Locate the cell with the specified text and output its [x, y] center coordinate. 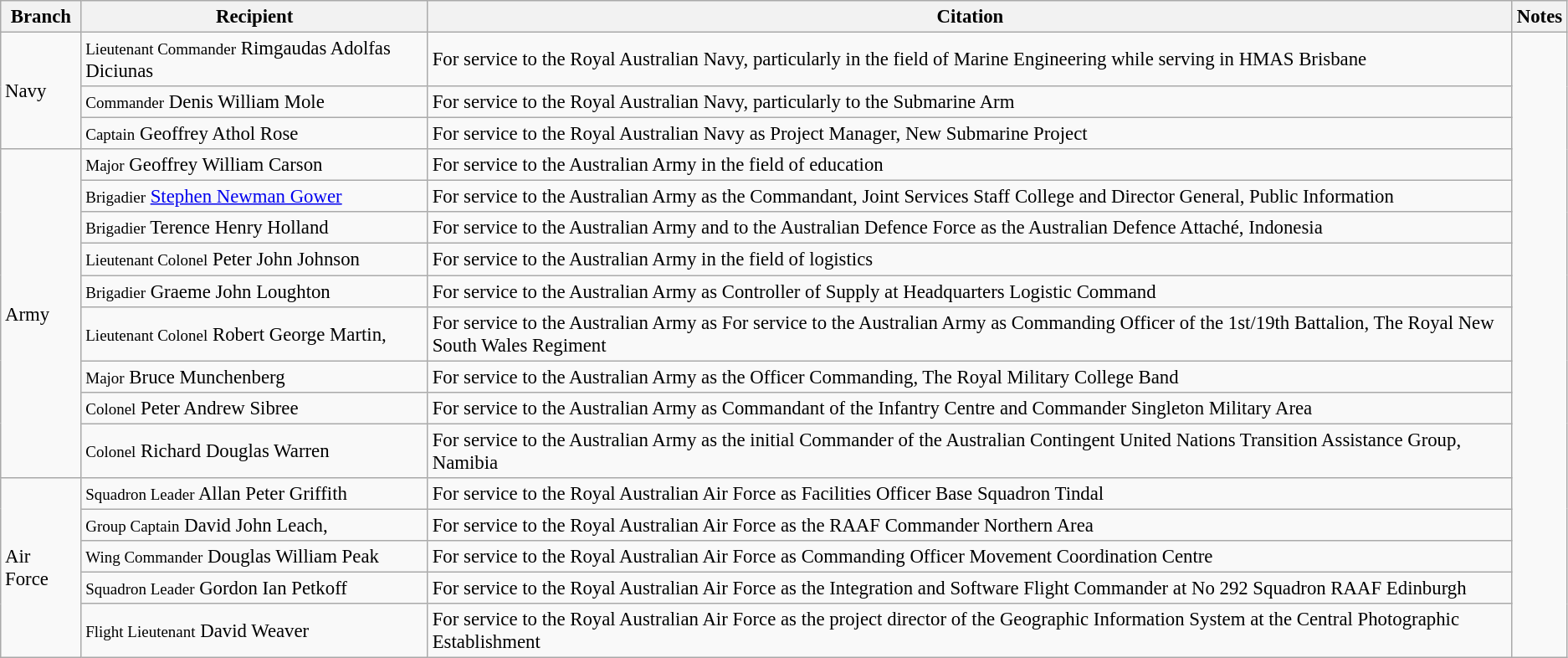
Colonel Peter Andrew Sibree [254, 408]
Brigadier Terence Henry Holland [254, 229]
Squadron Leader Allan Peter Griffith [254, 494]
Army [41, 313]
For service to the Australian Army as the Commandant, Joint Services Staff College and Director General, Public Information [970, 197]
Navy [41, 91]
For service to the Royal Australian Air Force as Facilities Officer Base Squadron Tindal [970, 494]
For service to the Royal Australian Air Force as the project director of the Geographic Information System at the Central Photographic Establishment [970, 631]
Recipient [254, 17]
Colonel Richard Douglas Warren [254, 450]
Wing Commander Douglas William Peak [254, 557]
For service to the Australian Army as Controller of Supply at Headquarters Logistic Command [970, 291]
Squadron Leader Gordon Ian Petkoff [254, 588]
For service to the Australian Army as the initial Commander of the Australian Contingent United Nations Transition Assistance Group, Namibia [970, 450]
Flight Lieutenant David Weaver [254, 631]
For service to the Royal Australian Navy, particularly in the field of Marine Engineering while serving in HMAS Brisbane [970, 60]
For service to the Royal Australian Air Force as the RAAF Commander Northern Area [970, 525]
Lieutenant Commander Rimgaudas Adolfas Diciunas [254, 60]
For service to the Royal Australian Air Force as Commanding Officer Movement Coordination Centre [970, 557]
For service to the Royal Australian Navy, particularly to the Submarine Arm [970, 102]
Group Captain David John Leach, [254, 525]
For service to the Australian Army and to the Australian Defence Force as the Australian Defence Attaché, Indonesia [970, 229]
Citation [970, 17]
Branch [41, 17]
Major Bruce Munchenberg [254, 377]
For service to the Australian Army in the field of logistics [970, 260]
For service to the Australian Army in the field of education [970, 165]
For service to the Royal Australian Navy as Project Manager, New Submarine Project [970, 134]
Commander Denis William Mole [254, 102]
Notes [1540, 17]
Brigadier Graeme John Loughton [254, 291]
Lieutenant Colonel Robert George Martin, [254, 333]
Air Force [41, 568]
Lieutenant Colonel Peter John Johnson [254, 260]
For service to the Royal Australian Air Force as the Integration and Software Flight Commander at No 292 Squadron RAAF Edinburgh [970, 588]
Major Geoffrey William Carson [254, 165]
Captain Geoffrey Athol Rose [254, 134]
For service to the Australian Army as the Officer Commanding, The Royal Military College Band [970, 377]
Brigadier Stephen Newman Gower [254, 197]
For service to the Australian Army as Commandant of the Infantry Centre and Commander Singleton Military Area [970, 408]
